Scan for the cell matching the given text and deliver its (x, y) coordinate at center. 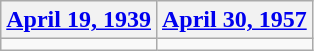
April 19, 1939 (79, 20)
April 30, 1957 (234, 20)
